Detect which cell encompasses the target text, then output its (x, y) center coordinate. 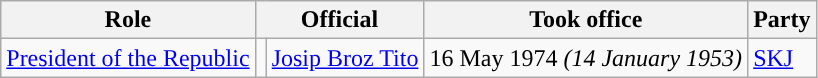
Party (782, 20)
SKJ (782, 58)
President of the Republic (128, 58)
Josip Broz Tito (345, 58)
Official (340, 20)
16 May 1974 (14 January 1953) (586, 58)
Took office (586, 20)
Role (128, 20)
